From the cell containing the given text, extract its center point as [X, Y] coordinate. 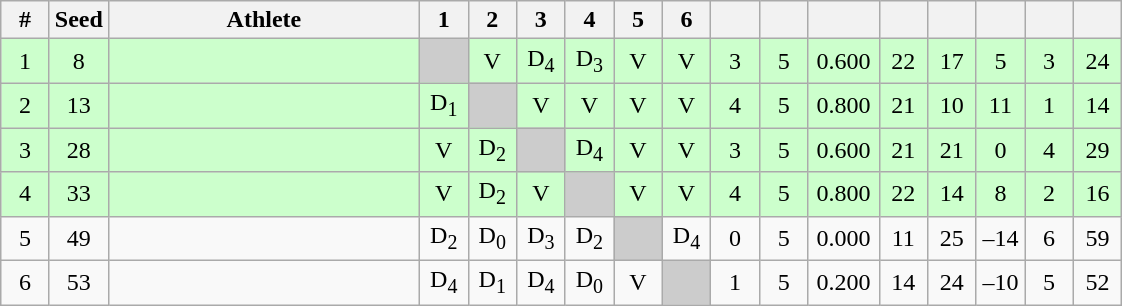
59 [1098, 238]
0.200 [844, 283]
28 [78, 150]
17 [952, 61]
0.000 [844, 238]
Seed [78, 20]
52 [1098, 283]
13 [78, 105]
53 [78, 283]
# [26, 20]
10 [952, 105]
29 [1098, 150]
49 [78, 238]
Athlete [264, 20]
–14 [1000, 238]
33 [78, 194]
16 [1098, 194]
25 [952, 238]
–10 [1000, 283]
